Pinpoint the cell where the given text exists, returning its (X, Y) midpoint coordinate. 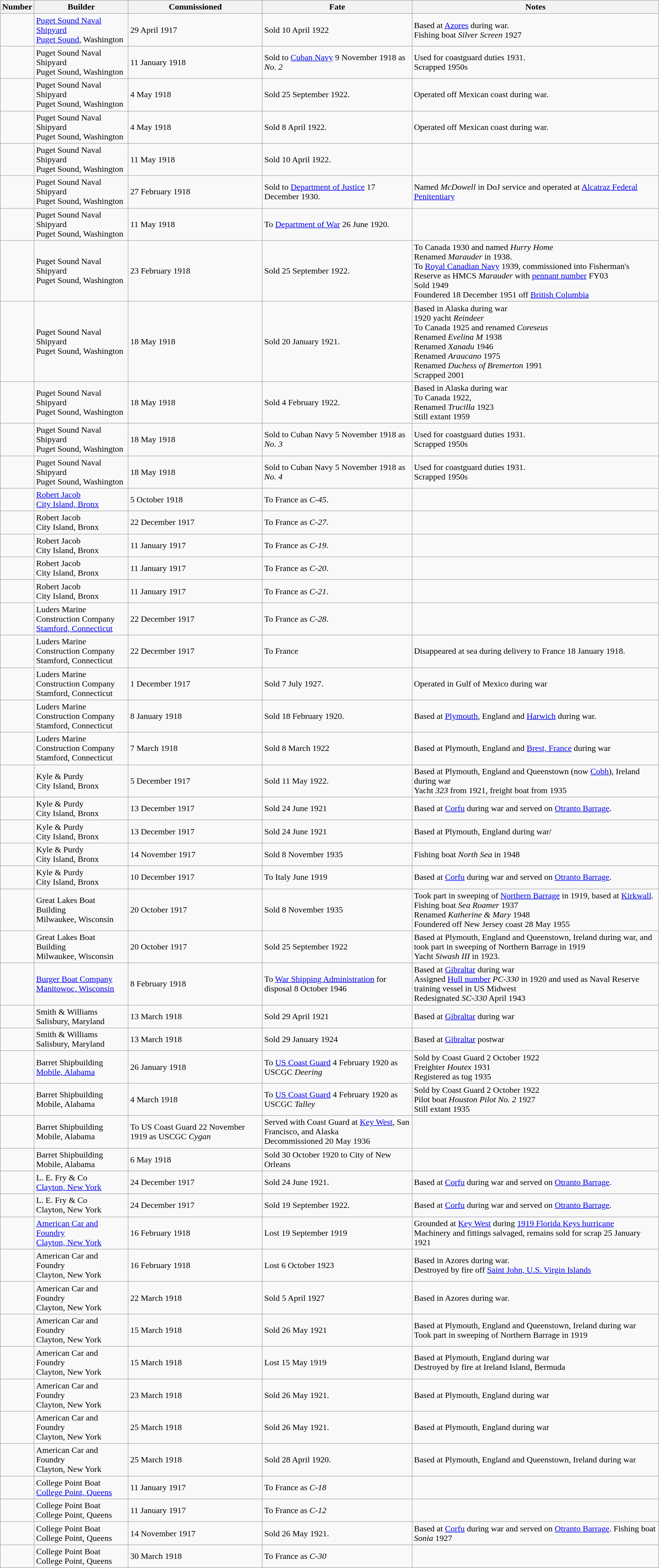
Based at Plymouth, England and Harwich during war. (535, 716)
Sold 28 April 1920. (337, 1460)
Served with Coast Guard at Key West, San Francisco, and AlaskaDecommissioned 20 May 1936 (337, 1132)
Number (17, 7)
Based at Gibraltar postwar (535, 1039)
5 October 1918 (195, 500)
Sold by Coast Guard 2 October 1922Pilot boat Houston Pilot No. 2 1927Still extant 1935 (535, 1099)
Disappeared at sea during delivery to France 18 January 1918. (535, 651)
Lost 6 October 1923 (337, 1265)
8 January 1918 (195, 716)
Lost 15 May 1919 (337, 1362)
Based at Plymouth, England and Brest, France during war (535, 748)
Based at Plymouth, England and Queenstown, Ireland during war Took part in sweeping of Northern Barrage in 1919 (535, 1330)
To France as C-20. (337, 568)
Based at Plymouth, England and Queenstown (now Cobh), Ireland during warYacht 323 from 1921, freight boat from 1935 (535, 781)
Fishing boat North Sea in 1948 (535, 854)
To France as C-19. (337, 546)
To France as C-27. (337, 522)
Sold 20 January 1921. (337, 341)
To US Coast Guard 22 November 1919 as USCGC Cygan (195, 1132)
Commissioned (195, 7)
Sold 29 April 1921 (337, 1017)
To France (337, 651)
Based at Plymouth, England and Queenstown, Ireland during war (535, 1460)
Based in Azores during war. (535, 1298)
Sold 30 October 1920 to City of New Orleans (337, 1160)
To US Coast Guard 4 February 1920 as USCGC Talley (337, 1099)
Fate (337, 7)
Sold by Coast Guard 2 October 1922Freighter Houtex 1931Registered as tug 1935 (535, 1067)
Based at Plymouth, England and Queenstown, Ireland during war, and took part in sweeping of Northern Barrage in 1919Yacht Siwash III in 1923. (535, 947)
Sold to Cuban Navy 5 November 1918 as No. 4 (337, 472)
23 February 1918 (195, 271)
7 March 1918 (195, 748)
Sold 24 June 1921. (337, 1182)
Builder (81, 7)
Sold 18 February 1920. (337, 716)
Named McDowell in DoJ service and operated at Alcatraz Federal Penitentiary (535, 192)
Sold to Cuban Navy 5 November 1918 as No. 3 (337, 439)
Sold 10 April 1922 (337, 30)
Based at Azores during war.Fishing boat Silver Screen 1927 (535, 30)
11 January 1918 (195, 62)
Based at Plymouth, England during war/ (535, 832)
Sold to Cuban Navy 9 November 1918 as No. 2 (337, 62)
To Italy June 1919 (337, 877)
Sold 4 February 1922. (337, 402)
6 May 1918 (195, 1160)
Based in Alaska during war To Canada 1922,Renamed Trucilla 1923Still extant 1959 (535, 402)
To France as C-18 (337, 1488)
Operated in Gulf of Mexico during war (535, 684)
Based at Plymouth, England during warDestroyed by fire at Ireland Island, Bermuda (535, 1362)
Notes (535, 7)
Sold 19 September 1922. (337, 1205)
Sold 8 March 1922 (337, 748)
To France as C-30 (337, 1556)
Based at Gibraltar during war (535, 1017)
To Department of War 26 June 1920. (337, 224)
10 December 1917 (195, 877)
To France as C-45. (337, 500)
Lost 19 September 1919 (337, 1233)
Sold 8 April 1922. (337, 127)
Sold 10 April 1922. (337, 159)
Sold 29 January 1924 (337, 1039)
5 December 1917 (195, 781)
Sold 7 July 1927. (337, 684)
To France as C-28. (337, 619)
Sold 5 April 1927 (337, 1298)
30 March 1918 (195, 1556)
23 March 1918 (195, 1395)
To France as C-12 (337, 1510)
4 March 1918 (195, 1099)
To US Coast Guard 4 February 1920 as USCGC Deering (337, 1067)
1 December 1917 (195, 684)
29 April 1917 (195, 30)
Sold to Department of Justice 17 December 1930. (337, 192)
Based in Azores during war. Destroyed by fire off Saint John, U.S. Virgin Islands (535, 1265)
8 February 1918 (195, 984)
26 January 1918 (195, 1067)
To France as C-21. (337, 591)
Burger Boat CompanyManitowoc, Wisconsin (81, 984)
27 February 1918 (195, 192)
Based at Corfu during war and served on Otranto Barrage. Fishing boat Sonia 1927 (535, 1533)
Sold 11 May 1922. (337, 781)
Sold 25 September 1922 (337, 947)
Sold 26 May 1921 (337, 1330)
22 March 1918 (195, 1298)
Grounded at Key West during 1919 Florida Keys hurricaneMachinery and fittings salvaged, remains sold for scrap 25 January 1921 (535, 1233)
To War Shipping Administration for disposal 8 October 1946 (337, 984)
